Extract the [X, Y] coordinate from the center of the cell holding the provided text.  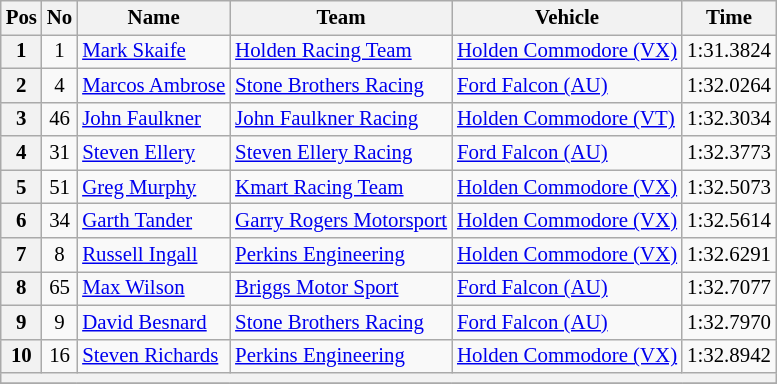
10 [22, 356]
1:31.3824 [729, 51]
Holden Racing Team [341, 51]
John Faulkner [154, 119]
65 [60, 288]
5 [22, 187]
Max Wilson [154, 288]
1:32.3773 [729, 153]
2 [22, 85]
7 [22, 255]
Team [341, 18]
Garth Tander [154, 221]
6 [22, 221]
1:32.8942 [729, 356]
Kmart Racing Team [341, 187]
46 [60, 119]
Steven Richards [154, 356]
David Besnard [154, 322]
Steven Ellery Racing [341, 153]
Holden Commodore (VT) [567, 119]
John Faulkner Racing [341, 119]
Pos [22, 18]
1:32.5073 [729, 187]
1:32.6291 [729, 255]
16 [60, 356]
51 [60, 187]
1:32.7970 [729, 322]
Time [729, 18]
Vehicle [567, 18]
Garry Rogers Motorsport [341, 221]
1:32.7077 [729, 288]
34 [60, 221]
Russell Ingall [154, 255]
1:32.0264 [729, 85]
Name [154, 18]
Marcos Ambrose [154, 85]
1:32.5614 [729, 221]
No [60, 18]
31 [60, 153]
Greg Murphy [154, 187]
Briggs Motor Sport [341, 288]
1:32.3034 [729, 119]
3 [22, 119]
Steven Ellery [154, 153]
Mark Skaife [154, 51]
